From the cell containing the given text, extract its center point as (X, Y) coordinate. 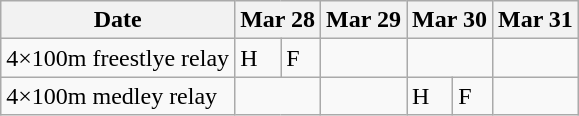
Mar 29 (364, 20)
Mar 31 (535, 20)
Mar 30 (449, 20)
Date (118, 20)
4×100m medley relay (118, 96)
Mar 28 (278, 20)
4×100m freestlye relay (118, 58)
